Output the [x, y] coordinate of the center of the cell containing the given text.  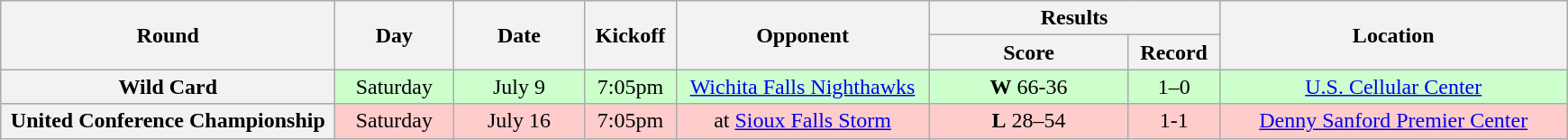
Location [1393, 35]
at Sioux Falls Storm [802, 121]
Score [1029, 52]
1–0 [1173, 87]
Record [1173, 52]
Kickoff [631, 35]
Day [395, 35]
Wild Card [168, 87]
Round [168, 35]
L 28–54 [1029, 121]
W 66-36 [1029, 87]
July 9 [519, 87]
U.S. Cellular Center [1393, 87]
Date [519, 35]
Results [1074, 18]
Opponent [802, 35]
Wichita Falls Nighthawks [802, 87]
1-1 [1173, 121]
July 16 [519, 121]
Denny Sanford Premier Center [1393, 121]
United Conference Championship [168, 121]
